Locate the cell with the specified text and output its [x, y] center coordinate. 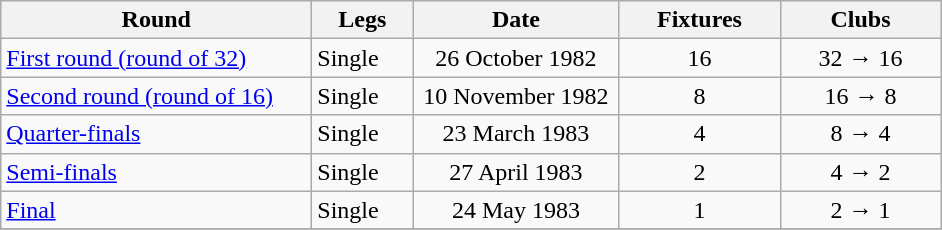
Round [156, 20]
Date [516, 20]
23 March 1983 [516, 134]
4 [700, 134]
16 → 8 [860, 96]
Semi-finals [156, 172]
16 [700, 58]
8 → 4 [860, 134]
First round (round of 32) [156, 58]
4 → 2 [860, 172]
Fixtures [700, 20]
2 → 1 [860, 210]
2 [700, 172]
Second round (round of 16) [156, 96]
10 November 1982 [516, 96]
32 → 16 [860, 58]
27 April 1983 [516, 172]
24 May 1983 [516, 210]
1 [700, 210]
8 [700, 96]
Quarter-finals [156, 134]
Legs [362, 20]
26 October 1982 [516, 58]
Clubs [860, 20]
Final [156, 210]
